From the cell containing the given text, extract its center point as (X, Y) coordinate. 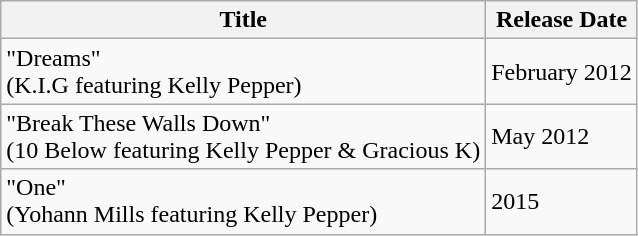
2015 (562, 202)
May 2012 (562, 136)
Release Date (562, 20)
"One" (Yohann Mills featuring Kelly Pepper) (244, 202)
February 2012 (562, 72)
"Dreams" (K.I.G featuring Kelly Pepper) (244, 72)
Title (244, 20)
"Break These Walls Down" (10 Below featuring Kelly Pepper & Gracious K) (244, 136)
